Identify which cell holds the provided text, then report its (X, Y) central coordinate. 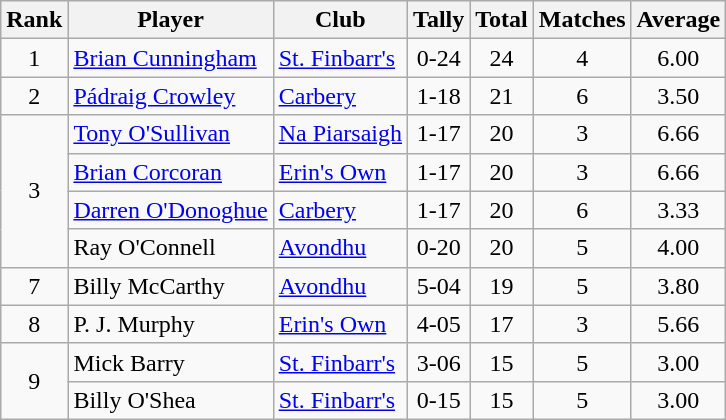
8 (34, 324)
Tally (439, 20)
24 (502, 58)
P. J. Murphy (170, 324)
0-15 (439, 400)
1 (34, 58)
0-24 (439, 58)
4 (582, 58)
Ray O'Connell (170, 248)
5-04 (439, 286)
Mick Barry (170, 362)
Total (502, 20)
1-18 (439, 96)
Pádraig Crowley (170, 96)
0-20 (439, 248)
3-06 (439, 362)
Rank (34, 20)
Brian Corcoran (170, 172)
2 (34, 96)
9 (34, 381)
Club (340, 20)
Na Piarsaigh (340, 134)
4-05 (439, 324)
Matches (582, 20)
Player (170, 20)
21 (502, 96)
Average (678, 20)
3.50 (678, 96)
Brian Cunningham (170, 58)
5.66 (678, 324)
4.00 (678, 248)
Darren O'Donoghue (170, 210)
Tony O'Sullivan (170, 134)
Billy McCarthy (170, 286)
19 (502, 286)
6.00 (678, 58)
Billy O'Shea (170, 400)
17 (502, 324)
3.33 (678, 210)
3.80 (678, 286)
7 (34, 286)
